Search for the cell housing the specified text and yield its (X, Y) center coordinate. 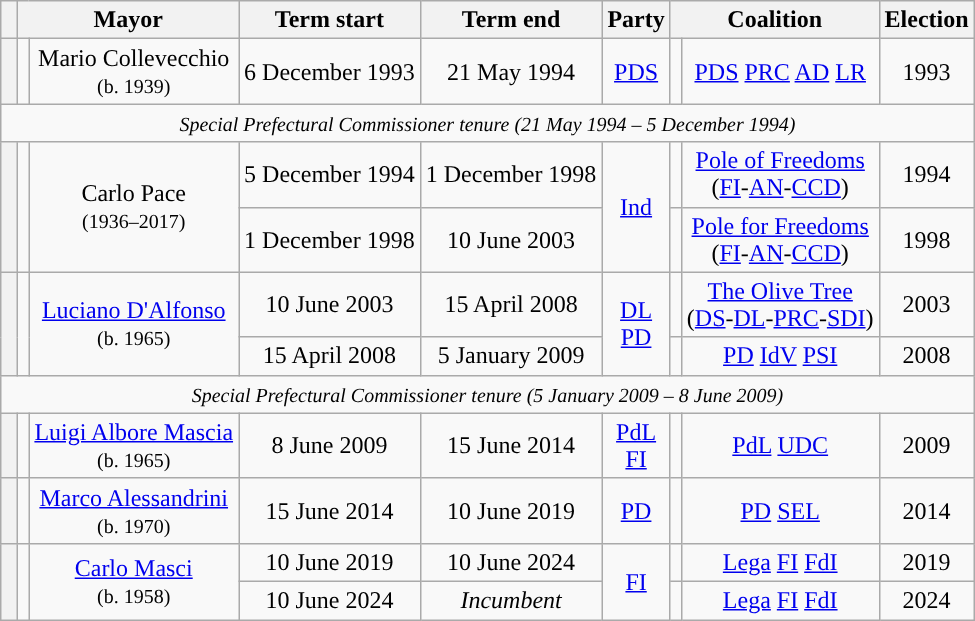
Carlo Pace (1936–2017) (134, 207)
Mayor (128, 20)
The Olive Tree(DS-DL-PRC-SDI) (780, 304)
PD IdV PSI (780, 356)
Carlo Masci (b. 1958) (134, 581)
2014 (926, 510)
PdLFI (636, 446)
PD SEL (780, 510)
Coalition (774, 20)
Special Prefectural Commissioner tenure (5 January 2009 – 8 June 2009) (488, 394)
Ind (636, 207)
Marco Alessandrini (b. 1970) (134, 510)
Party (636, 20)
5 December 1994 (330, 174)
1994 (926, 174)
6 December 1993 (330, 72)
Luigi Albore Mascia (b. 1965) (134, 446)
2009 (926, 446)
Term start (330, 20)
Incumbent (511, 600)
Election (926, 20)
8 June 2009 (330, 446)
5 January 2009 (511, 356)
Mario Collevecchio (b. 1939) (134, 72)
2019 (926, 562)
PD (636, 510)
1998 (926, 240)
Pole of Freedoms(FI-AN-CCD) (780, 174)
DLPD (636, 324)
FI (636, 581)
PdL UDC (780, 446)
2008 (926, 356)
PDS PRC AD LR (780, 72)
2024 (926, 600)
Pole for Freedoms(FI-AN-CCD) (780, 240)
Luciano D'Alfonso (b. 1965) (134, 324)
21 May 1994 (511, 72)
PDS (636, 72)
Term end (511, 20)
Special Prefectural Commissioner tenure (21 May 1994 – 5 December 1994) (488, 123)
1993 (926, 72)
2003 (926, 304)
